Return [x, y] of the center of cell containing provided text 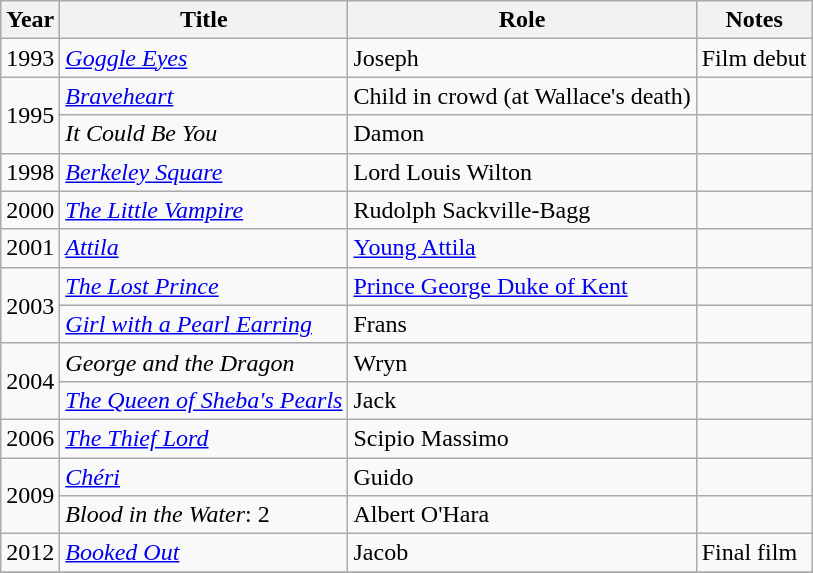
Blood in the Water: 2 [204, 515]
Girl with a Pearl Earring [204, 324]
The Thief Lord [204, 438]
Prince George Duke of Kent [522, 286]
Film debut [754, 58]
Rudolph Sackville-Bagg [522, 210]
2000 [30, 210]
1993 [30, 58]
2006 [30, 438]
The Lost Prince [204, 286]
Goggle Eyes [204, 58]
1995 [30, 115]
Title [204, 20]
Damon [522, 134]
Jack [522, 400]
2003 [30, 305]
2001 [30, 248]
It Could Be You [204, 134]
Child in crowd (at Wallace's death) [522, 96]
The Little Vampire [204, 210]
Young Attila [522, 248]
Chéri [204, 477]
Final film [754, 553]
Jacob [522, 553]
Year [30, 20]
Albert O'Hara [522, 515]
The Queen of Sheba's Pearls [204, 400]
Wryn [522, 362]
Lord Louis Wilton [522, 172]
Berkeley Square [204, 172]
Guido [522, 477]
Booked Out [204, 553]
Role [522, 20]
George and the Dragon [204, 362]
Attila [204, 248]
Joseph [522, 58]
Braveheart [204, 96]
Scipio Massimo [522, 438]
2009 [30, 496]
2004 [30, 381]
Notes [754, 20]
1998 [30, 172]
Frans [522, 324]
2012 [30, 553]
